Locate the cell with the specified text and output its [X, Y] center coordinate. 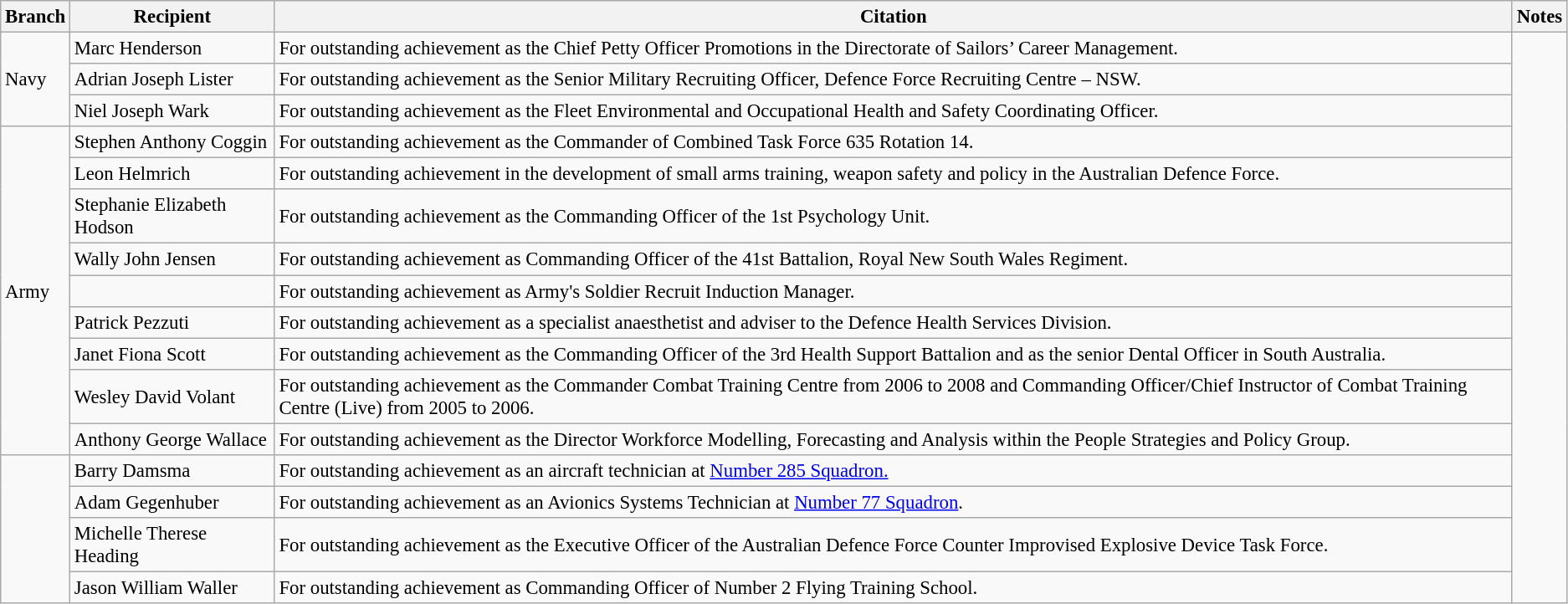
For outstanding achievement in the development of small arms training, weapon safety and policy in the Australian Defence Force. [894, 174]
Jason William Waller [172, 587]
Army [35, 290]
For outstanding achievement as Commanding Officer of Number 2 Flying Training School. [894, 587]
For outstanding achievement as the Director Workforce Modelling, Forecasting and Analysis within the People Strategies and Policy Group. [894, 439]
Janet Fiona Scott [172, 354]
For outstanding achievement as the Fleet Environmental and Occupational Health and Safety Coordinating Officer. [894, 111]
Recipient [172, 17]
For outstanding achievement as an Avionics Systems Technician at Number 77 Squadron. [894, 502]
For outstanding achievement as the Executive Officer of the Australian Defence Force Counter Improvised Explosive Device Task Force. [894, 545]
Wesley David Volant [172, 397]
Wally John Jensen [172, 259]
Navy [35, 80]
For outstanding achievement as an aircraft technician at Number 285 Squadron. [894, 471]
Stephanie Elizabeth Hodson [172, 216]
For outstanding achievement as the Commanding Officer of the 1st Psychology Unit. [894, 216]
For outstanding achievement as the Senior Military Recruiting Officer, Defence Force Recruiting Centre – NSW. [894, 79]
Leon Helmrich [172, 174]
For outstanding achievement as Commanding Officer of the 41st Battalion, Royal New South Wales Regiment. [894, 259]
For outstanding achievement as a specialist anaesthetist and adviser to the Defence Health Services Division. [894, 322]
Citation [894, 17]
Anthony George Wallace [172, 439]
Michelle Therese Heading [172, 545]
Niel Joseph Wark [172, 111]
Barry Damsma [172, 471]
Notes [1540, 17]
Stephen Anthony Coggin [172, 142]
For outstanding achievement as Army's Soldier Recruit Induction Manager. [894, 291]
Patrick Pezzuti [172, 322]
Branch [35, 17]
Adrian Joseph Lister [172, 79]
For outstanding achievement as the Commander of Combined Task Force 635 Rotation 14. [894, 142]
For outstanding achievement as the Chief Petty Officer Promotions in the Directorate of Sailors’ Career Management. [894, 49]
Adam Gegenhuber [172, 502]
Marc Henderson [172, 49]
For outstanding achievement as the Commanding Officer of the 3rd Health Support Battalion and as the senior Dental Officer in South Australia. [894, 354]
